Find where the given text appears and provide that cell's center as [x, y] coordinate. 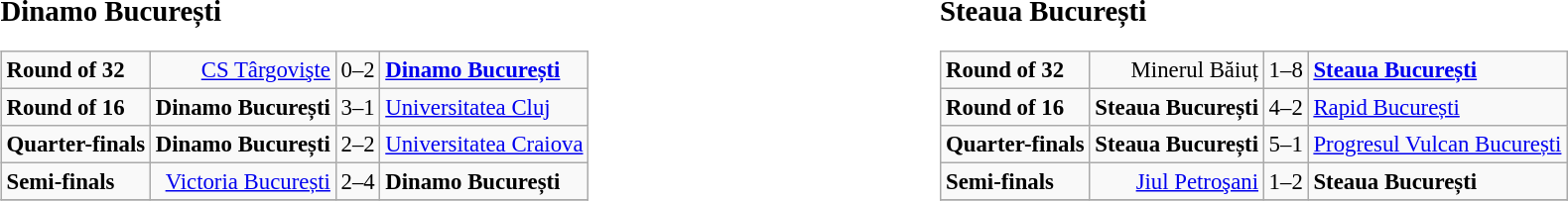
Rapid București [1437, 108]
2–2 [357, 145]
Jiul Petroşani [1177, 182]
Universitatea Craiova [484, 145]
3–1 [357, 108]
Minerul Băiuț [1177, 70]
CS Târgovişte [242, 70]
Victoria București [242, 182]
1–8 [1286, 70]
Universitatea Cluj [484, 108]
0–2 [357, 70]
Progresul Vulcan București [1437, 145]
5–1 [1286, 145]
1–2 [1286, 182]
4–2 [1286, 108]
2–4 [357, 182]
